Provide the (x, y) coordinate of the cell's center where the given text is located.  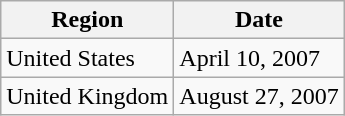
April 10, 2007 (259, 58)
Region (88, 20)
August 27, 2007 (259, 96)
United Kingdom (88, 96)
United States (88, 58)
Date (259, 20)
